For the text-containing cell, return its midpoint in (X, Y) coordinate format. 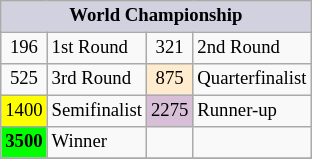
Winner (96, 142)
875 (169, 80)
2nd Round (252, 48)
525 (24, 80)
Quarterfinalist (252, 80)
Semifinalist (96, 112)
3rd Round (96, 80)
Runner-up (252, 112)
321 (169, 48)
World Championship (156, 16)
1st Round (96, 48)
2275 (169, 112)
196 (24, 48)
3500 (24, 142)
1400 (24, 112)
